Provide the [X, Y] coordinate of the cell's center where the given text is located.  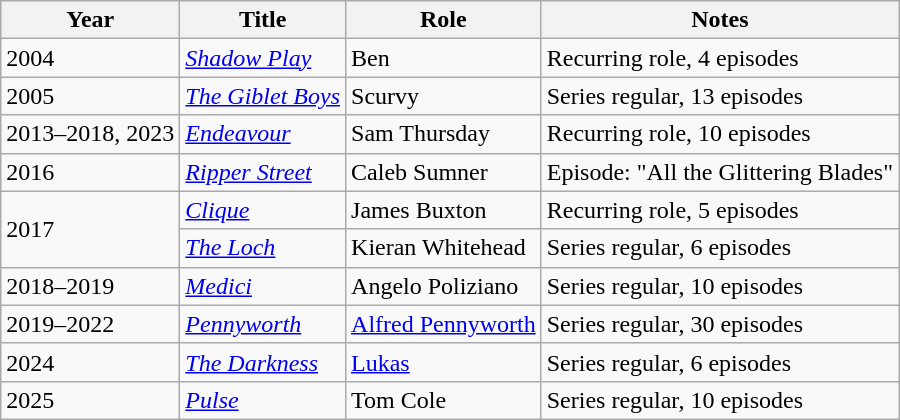
2017 [90, 229]
Endeavour [263, 134]
Ben [444, 58]
Shadow Play [263, 58]
Notes [720, 20]
Sam Thursday [444, 134]
Series regular, 13 episodes [720, 96]
Caleb Sumner [444, 172]
Year [90, 20]
2013–2018, 2023 [90, 134]
Recurring role, 4 episodes [720, 58]
The Loch [263, 248]
The Darkness [263, 362]
Pulse [263, 400]
Series regular, 30 episodes [720, 324]
2019–2022 [90, 324]
Pennyworth [263, 324]
Kieran Whitehead [444, 248]
Role [444, 20]
Episode: "All the Glittering Blades" [720, 172]
Recurring role, 5 episodes [720, 210]
2005 [90, 96]
Recurring role, 10 episodes [720, 134]
James Buxton [444, 210]
Angelo Poliziano [444, 286]
Title [263, 20]
Lukas [444, 362]
Clique [263, 210]
2004 [90, 58]
Ripper Street [263, 172]
Tom Cole [444, 400]
2025 [90, 400]
2018–2019 [90, 286]
Alfred Pennyworth [444, 324]
2024 [90, 362]
Medici [263, 286]
2016 [90, 172]
Scurvy [444, 96]
The Giblet Boys [263, 96]
